Pinpoint the cell where the given text exists, returning its (X, Y) midpoint coordinate. 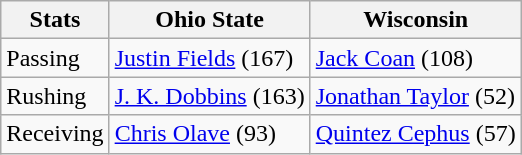
Ohio State (210, 20)
Quintez Cephus (57) (416, 134)
Justin Fields (167) (210, 58)
Receiving (55, 134)
Passing (55, 58)
J. K. Dobbins (163) (210, 96)
Wisconsin (416, 20)
Chris Olave (93) (210, 134)
Stats (55, 20)
Jonathan Taylor (52) (416, 96)
Jack Coan (108) (416, 58)
Rushing (55, 96)
